Output the (X, Y) coordinate of the center of the cell containing the given text.  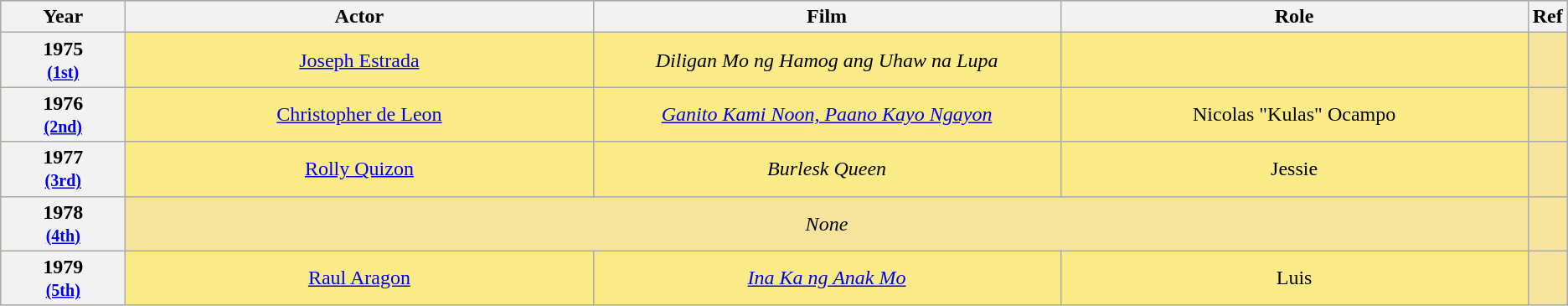
Year (64, 17)
Ganito Kami Noon, Paano Kayo Ngayon (827, 114)
Christopher de Leon (359, 114)
Burlesk Queen (827, 169)
1977 (3rd) (64, 169)
Diligan Mo ng Hamog ang Uhaw na Lupa (827, 60)
1978 (4th) (64, 223)
Raul Aragon (359, 278)
Nicolas "Kulas" Ocampo (1294, 114)
Ref (1548, 17)
1976 (2nd) (64, 114)
1979 (5th) (64, 278)
Role (1294, 17)
Luis (1294, 278)
Actor (359, 17)
Rolly Quizon (359, 169)
Joseph Estrada (359, 60)
None (827, 223)
Jessie (1294, 169)
Film (827, 17)
Ina Ka ng Anak Mo (827, 278)
1975 (1st) (64, 60)
